Return [x, y] of the center of cell containing provided text 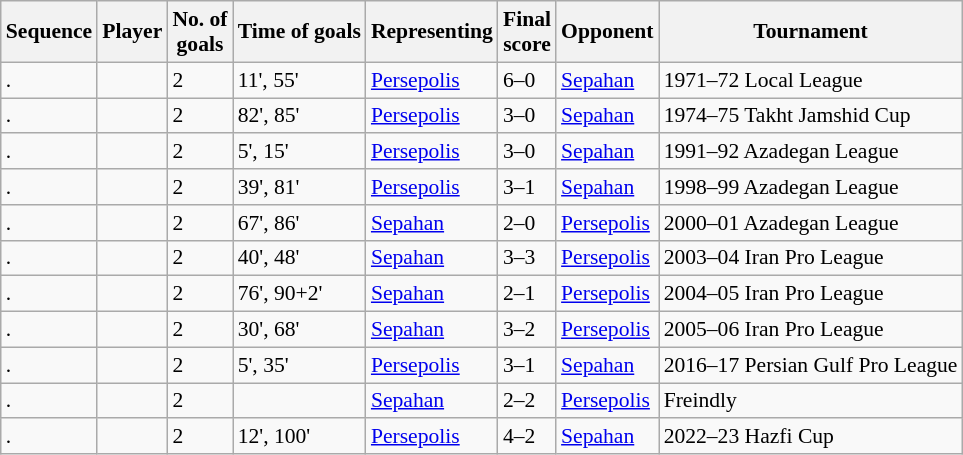
5', 35' [300, 365]
2016–17 Persian Gulf Pro League [811, 365]
Time of goals [300, 32]
30', 68' [300, 330]
1971–72 Local League [811, 80]
39', 81' [300, 187]
1991–92 Azadegan League [811, 152]
2022–23 Hazfi Cup [811, 437]
3–3 [527, 258]
1998–99 Azadegan League [811, 187]
12', 100' [300, 437]
No. ofgoals [200, 32]
Opponent [608, 32]
2004–05 Iran Pro League [811, 294]
2–2 [527, 401]
1974–75 Takht Jamshid Cup [811, 116]
67', 86' [300, 223]
6–0 [527, 80]
2–1 [527, 294]
40', 48' [300, 258]
82', 85' [300, 116]
2000–01 Azadegan League [811, 223]
3–2 [527, 330]
2005–06 Iran Pro League [811, 330]
Freindly [811, 401]
2–0 [527, 223]
76', 90+2' [300, 294]
4–2 [527, 437]
Finalscore [527, 32]
11', 55' [300, 80]
5', 15' [300, 152]
Player [132, 32]
Representing [432, 32]
2003–04 Iran Pro League [811, 258]
Sequence [49, 32]
Tournament [811, 32]
